For the text-containing cell, return its midpoint in (X, Y) coordinate format. 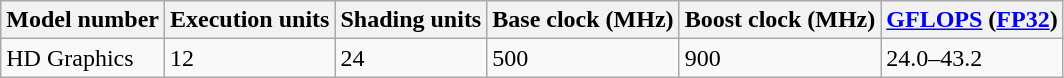
Base clock (MHz) (583, 20)
Boost clock (MHz) (780, 20)
900 (780, 58)
Model number (83, 20)
500 (583, 58)
Execution units (249, 20)
GFLOPS (FP32) (972, 20)
24 (411, 58)
12 (249, 58)
Shading units (411, 20)
HD Graphics (83, 58)
24.0–43.2 (972, 58)
